Provide the (x, y) coordinate of the cell's center where the given text is located.  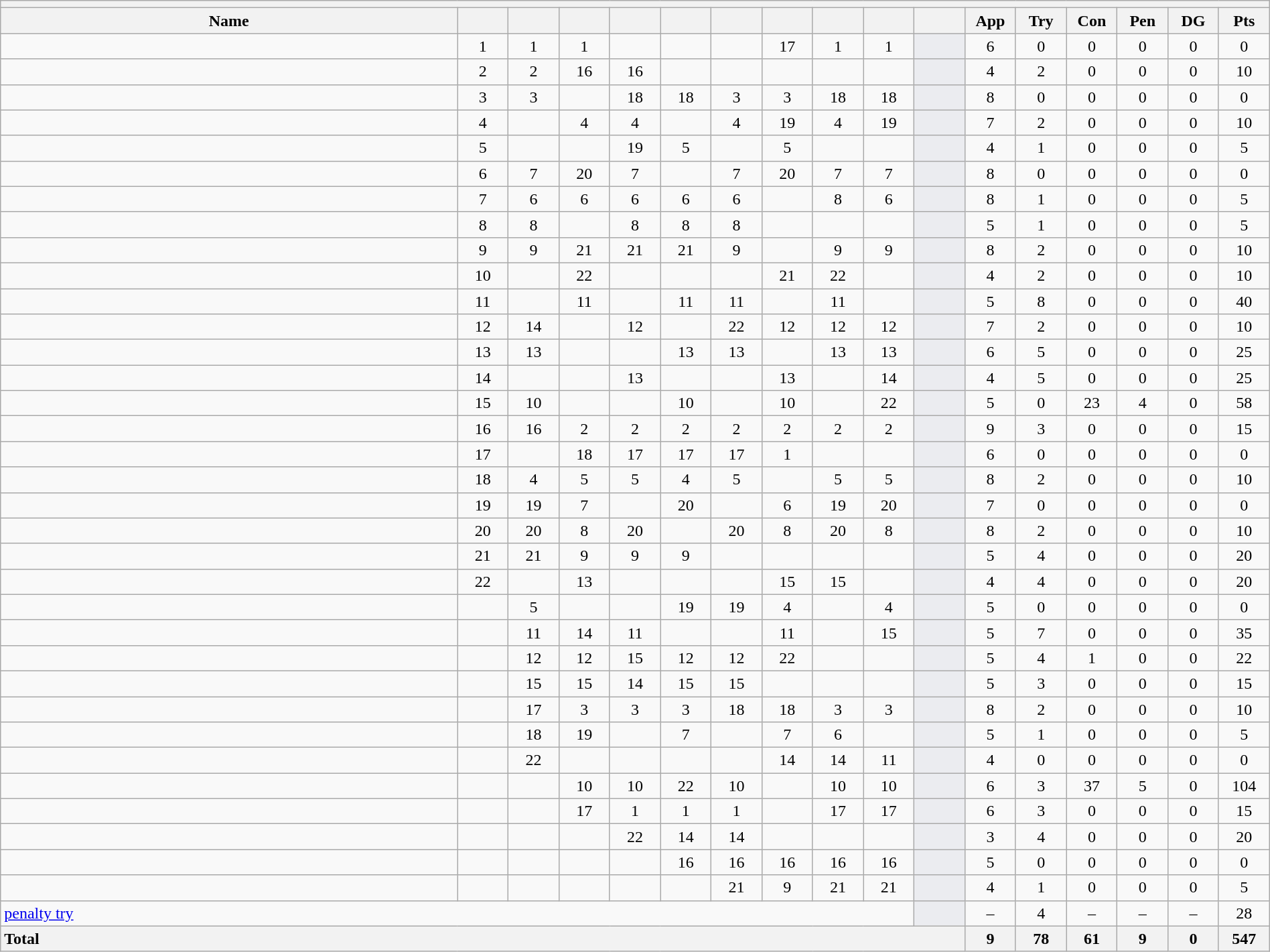
37 (1092, 786)
DG (1194, 21)
40 (1244, 301)
23 (1092, 403)
61 (1092, 939)
28 (1244, 913)
58 (1244, 403)
78 (1041, 939)
Total (483, 939)
Con (1092, 21)
547 (1244, 939)
penalty try (457, 913)
Pts (1244, 21)
Pen (1143, 21)
35 (1244, 632)
Try (1041, 21)
App (991, 21)
104 (1244, 786)
Name (229, 21)
